Scan for the cell matching the given text and deliver its (X, Y) coordinate at center. 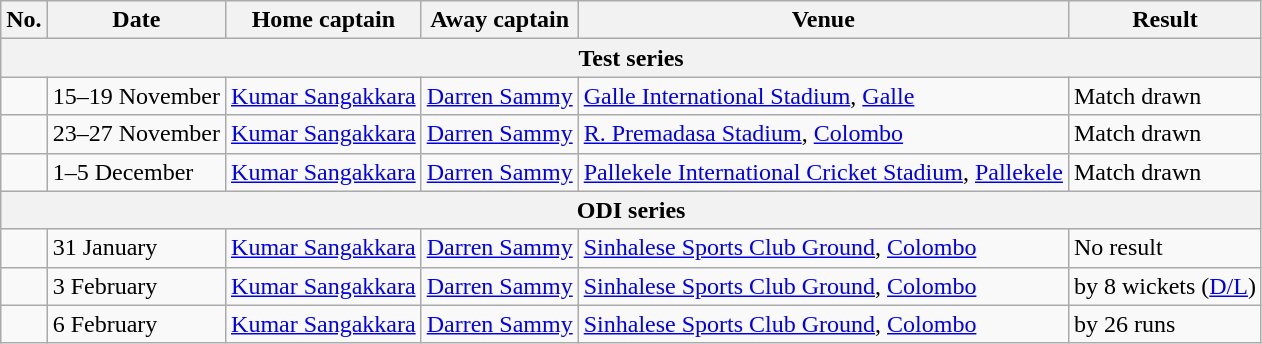
Venue (823, 20)
6 February (136, 324)
No result (1164, 248)
ODI series (632, 210)
3 February (136, 286)
Test series (632, 58)
15–19 November (136, 96)
by 8 wickets (D/L) (1164, 286)
by 26 runs (1164, 324)
R. Premadasa Stadium, Colombo (823, 134)
Date (136, 20)
31 January (136, 248)
Home captain (324, 20)
Away captain (500, 20)
Result (1164, 20)
No. (24, 20)
23–27 November (136, 134)
Galle International Stadium, Galle (823, 96)
Pallekele International Cricket Stadium, Pallekele (823, 172)
1–5 December (136, 172)
